Output the [x, y] coordinate of the center of the cell containing the given text.  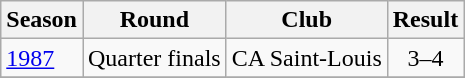
Quarter finals [154, 58]
1987 [42, 58]
CA Saint-Louis [306, 58]
Season [42, 20]
Result [425, 20]
Round [154, 20]
3–4 [425, 58]
Club [306, 20]
